Find where the given text appears and provide that cell's center as (X, Y) coordinate. 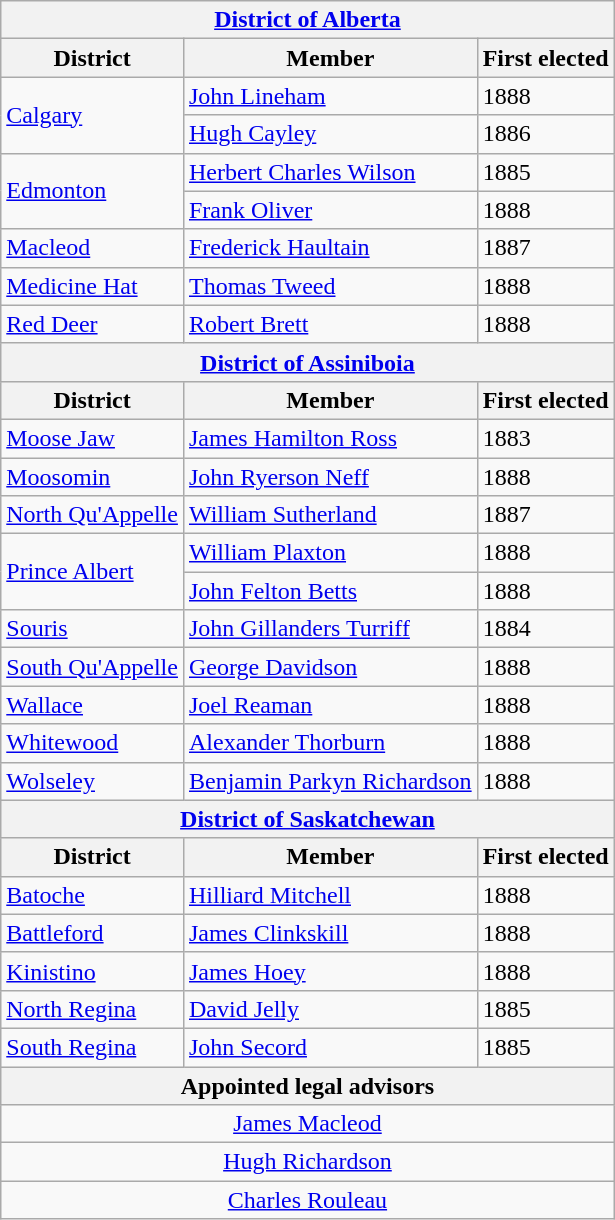
John Secord (330, 1047)
David Jelly (330, 1009)
Robert Brett (330, 324)
Batoche (92, 895)
South Qu'Appelle (92, 667)
Thomas Tweed (330, 286)
1884 (546, 629)
Appointed legal advisors (308, 1085)
1883 (546, 438)
William Sutherland (330, 515)
Macleod (92, 248)
District of Assiniboia (308, 362)
North Qu'Appelle (92, 515)
John Lineham (330, 96)
Calgary (92, 115)
James Hoey (330, 971)
James Clinkskill (330, 933)
Frederick Haultain (330, 248)
District of Saskatchewan (308, 819)
Benjamin Parkyn Richardson (330, 781)
Hugh Richardson (308, 1162)
John Gillanders Turriff (330, 629)
Moose Jaw (92, 438)
William Plaxton (330, 553)
Souris (92, 629)
Red Deer (92, 324)
John Ryerson Neff (330, 477)
Herbert Charles Wilson (330, 172)
Wallace (92, 705)
Hugh Cayley (330, 134)
District of Alberta (308, 20)
North Regina (92, 1009)
Moosomin (92, 477)
Kinistino (92, 971)
George Davidson (330, 667)
Battleford (92, 933)
Medicine Hat (92, 286)
James Macleod (308, 1124)
1886 (546, 134)
South Regina (92, 1047)
Prince Albert (92, 572)
Charles Rouleau (308, 1200)
Whitewood (92, 743)
James Hamilton Ross (330, 438)
Edmonton (92, 191)
John Felton Betts (330, 591)
Wolseley (92, 781)
Frank Oliver (330, 210)
Alexander Thorburn (330, 743)
Hilliard Mitchell (330, 895)
Joel Reaman (330, 705)
